Detect which cell encompasses the target text, then output its [X, Y] center coordinate. 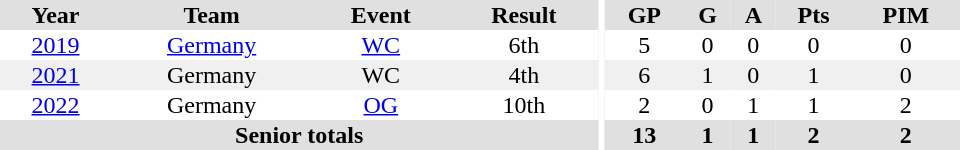
G [708, 15]
13 [644, 135]
Year [56, 15]
Team [212, 15]
2019 [56, 45]
2022 [56, 105]
2021 [56, 75]
Pts [813, 15]
GP [644, 15]
Result [524, 15]
A [753, 15]
10th [524, 105]
Senior totals [299, 135]
5 [644, 45]
4th [524, 75]
OG [380, 105]
PIM [906, 15]
6 [644, 75]
6th [524, 45]
Event [380, 15]
